Return the (x, y) coordinate for the center point of the cell that contains the specified text.  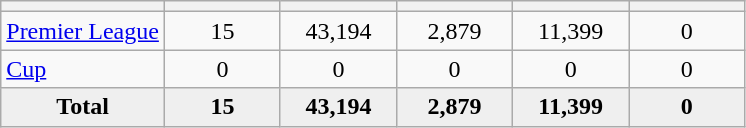
Total (83, 107)
Premier League (83, 31)
Cup (83, 69)
